Search for the cell housing the specified text and yield its [x, y] center coordinate. 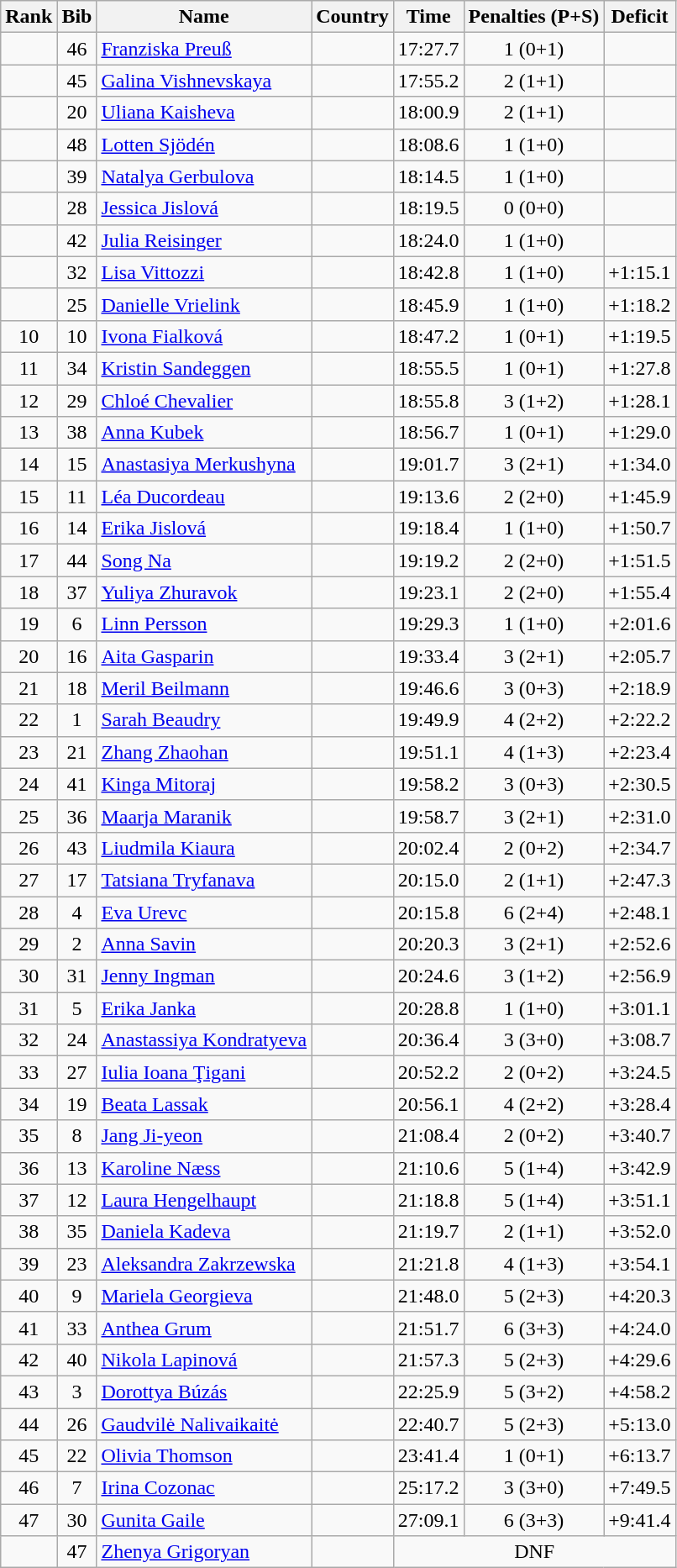
23:41.4 [428, 1456]
Jenny Ingman [204, 976]
Liudmila Kiaura [204, 848]
+1:15.1 [640, 272]
Chloé Chevalier [204, 401]
19:46.6 [428, 688]
20:28.8 [428, 1008]
18:47.2 [428, 336]
18:19.5 [428, 208]
Anthea Grum [204, 1328]
Beata Lassak [204, 1104]
21:19.7 [428, 1232]
Country [353, 17]
+4:24.0 [640, 1328]
+1:18.2 [640, 304]
+1:28.1 [640, 401]
Rank [29, 17]
+1:50.7 [640, 529]
Lisa Vittozzi [204, 272]
+4:29.6 [640, 1360]
Penalties (P+S) [534, 17]
+1:29.0 [640, 433]
7 [77, 1488]
8 [77, 1136]
18:55.8 [428, 401]
21:57.3 [428, 1360]
27:09.1 [428, 1520]
Anastassiya Kondratyeva [204, 1040]
+4:20.3 [640, 1296]
19:29.3 [428, 624]
19:33.4 [428, 656]
4 [77, 912]
17:55.2 [428, 81]
Bib [77, 17]
+7:49.5 [640, 1488]
Olivia Thomson [204, 1456]
0 (0+0) [534, 208]
Karoline Næss [204, 1168]
Erika Jislová [204, 529]
+4:58.2 [640, 1392]
Daniela Kadeva [204, 1232]
18:55.5 [428, 368]
+2:18.9 [640, 688]
+1:51.5 [640, 560]
Kristin Sandeggen [204, 368]
Maarja Maranik [204, 816]
Meril Beilmann [204, 688]
2 [77, 944]
Song Na [204, 560]
Lotten Sjödén [204, 145]
20:15.0 [428, 880]
+2:31.0 [640, 816]
Jessica Jislová [204, 208]
6 (2+4) [534, 912]
Time [428, 17]
Galina Vishnevskaya [204, 81]
Anna Savin [204, 944]
+3:08.7 [640, 1040]
Yuliya Zhuravok [204, 592]
Anastasiya Merkushyna [204, 465]
Zhenya Grigoryan [204, 1552]
19:18.4 [428, 529]
20:56.1 [428, 1104]
6 [77, 624]
+3:24.5 [640, 1072]
+3:51.1 [640, 1200]
+6:13.7 [640, 1456]
19:49.9 [428, 720]
25:17.2 [428, 1488]
22:40.7 [428, 1424]
19:01.7 [428, 465]
Uliana Kaisheva [204, 113]
Anna Kubek [204, 433]
18:45.9 [428, 304]
+2:34.7 [640, 848]
21:18.8 [428, 1200]
+1:45.9 [640, 497]
17:27.7 [428, 49]
+2:22.2 [640, 720]
Sarah Beaudry [204, 720]
48 [77, 145]
19:58.7 [428, 816]
20:20.3 [428, 944]
20:02.4 [428, 848]
18:42.8 [428, 272]
21:08.4 [428, 1136]
Eva Urevc [204, 912]
1 [77, 720]
20:52.2 [428, 1072]
+1:19.5 [640, 336]
Deficit [640, 17]
Léa Ducordeau [204, 497]
Nikola Lapinová [204, 1360]
+3:40.7 [640, 1136]
21:10.6 [428, 1168]
19:13.6 [428, 497]
+9:41.4 [640, 1520]
Aleksandra Zakrzewska [204, 1264]
+2:48.1 [640, 912]
21:21.8 [428, 1264]
19:23.1 [428, 592]
9 [77, 1296]
18:00.9 [428, 113]
Name [204, 17]
Tatsiana Tryfanava [204, 880]
+2:01.6 [640, 624]
5 (3+2) [534, 1392]
+3:52.0 [640, 1232]
21:51.7 [428, 1328]
Jang Ji-yeon [204, 1136]
18:08.6 [428, 145]
DNF [534, 1552]
Franziska Preuß [204, 49]
18:56.7 [428, 433]
+3:28.4 [640, 1104]
Kinga Mitoraj [204, 784]
Iulia Ioana Ţigani [204, 1072]
+1:34.0 [640, 465]
+1:55.4 [640, 592]
19:19.2 [428, 560]
+2:52.6 [640, 944]
19:51.1 [428, 752]
Gunita Gaile [204, 1520]
+2:47.3 [640, 880]
Natalya Gerbulova [204, 176]
Dorottya Búzás [204, 1392]
+3:54.1 [640, 1264]
Aita Gasparin [204, 656]
+2:05.7 [640, 656]
20:36.4 [428, 1040]
Irina Cozonac [204, 1488]
19:58.2 [428, 784]
Zhang Zhaohan [204, 752]
+2:30.5 [640, 784]
18:24.0 [428, 240]
Laura Hengelhaupt [204, 1200]
Julia Reisinger [204, 240]
5 [77, 1008]
+3:01.1 [640, 1008]
Erika Janka [204, 1008]
+2:23.4 [640, 752]
20:24.6 [428, 976]
+2:56.9 [640, 976]
21:48.0 [428, 1296]
Mariela Georgieva [204, 1296]
Linn Persson [204, 624]
+1:27.8 [640, 368]
22:25.9 [428, 1392]
+5:13.0 [640, 1424]
3 [77, 1392]
Ivona Fialková [204, 336]
20:15.8 [428, 912]
18:14.5 [428, 176]
Gaudvilė Nalivaikaitė [204, 1424]
Danielle Vrielink [204, 304]
+3:42.9 [640, 1168]
